From the cell containing the given text, extract its center point as [x, y] coordinate. 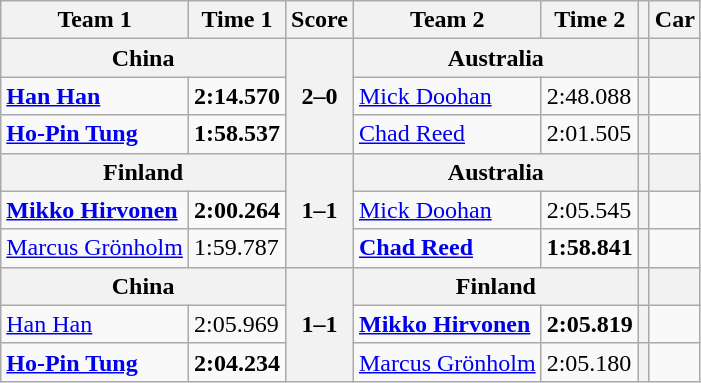
2:05.180 [590, 362]
2:05.819 [590, 324]
Score [320, 20]
2:01.505 [590, 134]
Time 2 [590, 20]
1:58.841 [590, 248]
2–0 [320, 96]
Time 1 [236, 20]
2:04.234 [236, 362]
2:05.969 [236, 324]
2:05.545 [590, 210]
2:48.088 [590, 96]
Team 2 [447, 20]
Car [674, 20]
2:14.570 [236, 96]
1:58.537 [236, 134]
Team 1 [95, 20]
1:59.787 [236, 248]
2:00.264 [236, 210]
